Determine the [x, y] coordinate at the center of the cell enclosing the given text.  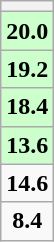
20.0 [28, 31]
18.4 [28, 107]
13.6 [28, 145]
19.2 [28, 69]
8.4 [28, 221]
14.6 [28, 183]
